Find where the given text appears and provide that cell's center as [x, y] coordinate. 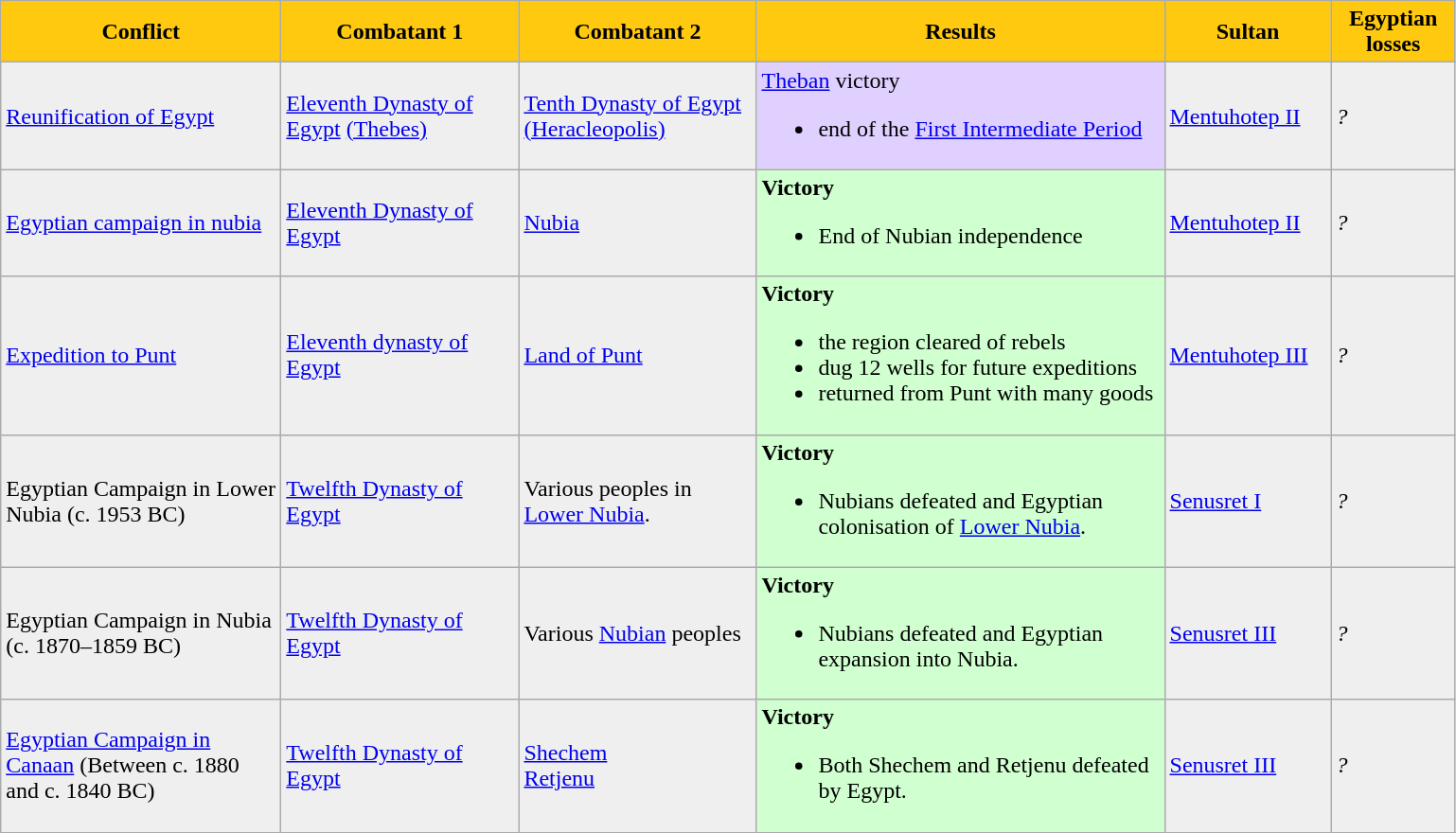
VictoryBoth Shechem and Retjenu defeated by Egypt. [960, 766]
Conflict [141, 32]
Various Nubian peoples [638, 633]
Combatant 2 [638, 32]
Expedition to Punt [141, 356]
Various peoples in Lower Nubia. [638, 501]
Eleventh Dynasty of Egypt (Thebes) [400, 115]
Reunification of Egypt [141, 115]
Land of Punt [638, 356]
Theban victoryend of the First Intermediate Period [960, 115]
Sultan [1248, 32]
Egyptian Campaign in Lower Nubia (c. 1953 BC) [141, 501]
Victorythe region cleared of rebelsdug 12 wells for future expeditionsreturned from Punt with many goods [960, 356]
VictoryNubians defeated and Egyptian colonisation of Lower Nubia. [960, 501]
Egyptian Campaign in Canaan (Between c. 1880 and c. 1840 BC) [141, 766]
Tenth Dynasty of Egypt (Heracleopolis) [638, 115]
Egyptian Campaign in Nubia (c. 1870–1859 BC) [141, 633]
Egyptian campaign in nubia [141, 223]
Eleventh dynasty of Egypt [400, 356]
Eleventh Dynasty of Egypt [400, 223]
Nubia [638, 223]
Results [960, 32]
Senusret I [1248, 501]
ShechemRetjenu [638, 766]
Egyptianlosses [1394, 32]
Combatant 1 [400, 32]
Mentuhotep III [1248, 356]
VictoryEnd of Nubian independence [960, 223]
VictoryNubians defeated and Egyptian expansion into Nubia. [960, 633]
